Pinpoint the cell where the given text exists, returning its [x, y] midpoint coordinate. 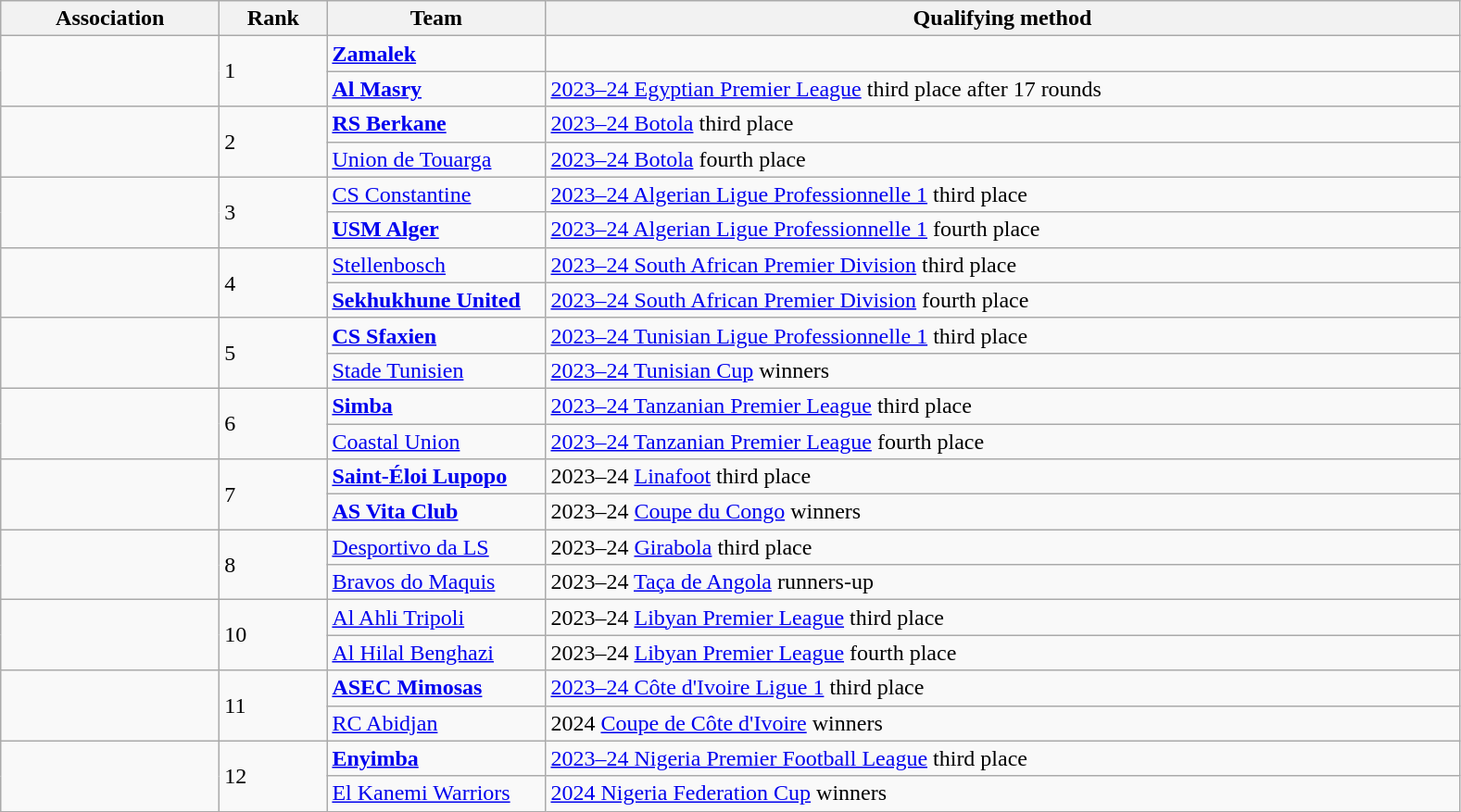
2023–24 Botola third place [1002, 124]
Simba [436, 406]
2023–24 South African Premier Division third place [1002, 265]
2023–24 Linafoot third place [1002, 477]
Saint-Éloi Lupopo [436, 477]
Qualifying method [1002, 19]
Stellenbosch [436, 265]
2023–24 Tanzanian Premier League fourth place [1002, 442]
AS Vita Club [436, 512]
2023–24 Tunisian Ligue Professionnelle 1 third place [1002, 335]
USM Alger [436, 230]
Desportivo da LS [436, 547]
11 [273, 706]
2023–24 Tanzanian Premier League third place [1002, 406]
Team [436, 19]
7 [273, 494]
2023–24 Tunisian Cup winners [1002, 370]
2023–24 Girabola third place [1002, 547]
8 [273, 565]
2023–24 Côte d'Ivoire Ligue 1 third place [1002, 688]
RS Berkane [436, 124]
6 [273, 423]
1 [273, 71]
Association [110, 19]
3 [273, 212]
Al Hilal Benghazi [436, 653]
2023–24 South African Premier Division fourth place [1002, 300]
12 [273, 776]
5 [273, 353]
2023–24 Nigeria Premier Football League third place [1002, 758]
Al Ahli Tripoli [436, 618]
2023–24 Egyptian Premier League third place after 17 rounds [1002, 89]
Rank [273, 19]
2023–24 Coupe du Congo winners [1002, 512]
10 [273, 635]
2023–24 Algerian Ligue Professionnelle 1 third place [1002, 194]
Bravos do Maquis [436, 582]
RC Abidjan [436, 723]
Stade Tunisien [436, 370]
CS Sfaxien [436, 335]
CS Constantine [436, 194]
Zamalek [436, 54]
ASEC Mimosas [436, 688]
2023–24 Libyan Premier League third place [1002, 618]
2 [273, 142]
2024 Coupe de Côte d'Ivoire winners [1002, 723]
2023–24 Libyan Premier League fourth place [1002, 653]
Union de Touarga [436, 159]
El Kanemi Warriors [436, 793]
4 [273, 282]
Al Masry [436, 89]
2023–24 Taça de Angola runners-up [1002, 582]
2023–24 Botola fourth place [1002, 159]
2024 Nigeria Federation Cup winners [1002, 793]
2023–24 Algerian Ligue Professionnelle 1 fourth place [1002, 230]
Sekhukhune United [436, 300]
Enyimba [436, 758]
Coastal Union [436, 442]
